Output the (x, y) coordinate of the center of the cell containing the given text.  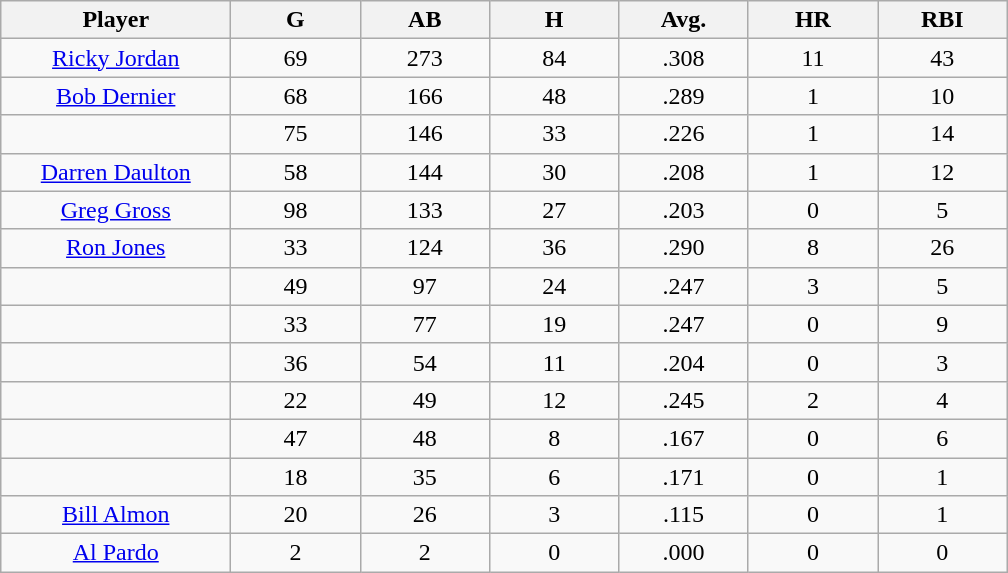
.245 (684, 400)
30 (554, 172)
Bob Dernier (116, 96)
20 (296, 515)
AB (424, 20)
22 (296, 400)
.171 (684, 477)
Al Pardo (116, 553)
75 (296, 134)
9 (942, 324)
HR (812, 20)
124 (424, 248)
Player (116, 20)
97 (424, 286)
84 (554, 58)
.167 (684, 438)
Ron Jones (116, 248)
144 (424, 172)
G (296, 20)
.289 (684, 96)
.203 (684, 210)
Avg. (684, 20)
98 (296, 210)
.290 (684, 248)
.226 (684, 134)
4 (942, 400)
68 (296, 96)
Bill Almon (116, 515)
27 (554, 210)
.204 (684, 362)
.308 (684, 58)
Ricky Jordan (116, 58)
58 (296, 172)
10 (942, 96)
24 (554, 286)
47 (296, 438)
146 (424, 134)
77 (424, 324)
.000 (684, 553)
.208 (684, 172)
166 (424, 96)
273 (424, 58)
35 (424, 477)
14 (942, 134)
.115 (684, 515)
Greg Gross (116, 210)
54 (424, 362)
H (554, 20)
RBI (942, 20)
19 (554, 324)
18 (296, 477)
133 (424, 210)
43 (942, 58)
Darren Daulton (116, 172)
69 (296, 58)
